For the text-containing cell, return its midpoint in [x, y] coordinate format. 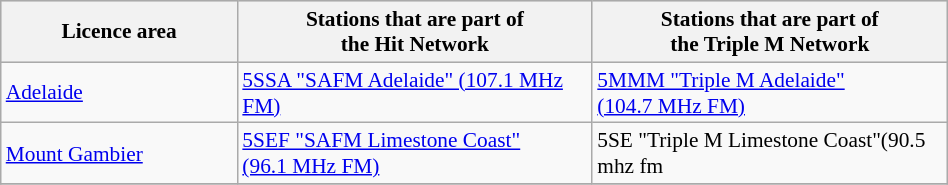
Adelaide [120, 92]
Mount Gambier [120, 154]
5SSA "SAFM Adelaide" (107.1 MHz FM) [414, 92]
5SE "Triple M Limestone Coast"(90.5 mhz fm [770, 154]
Stations that are part ofthe Hit Network [414, 32]
5MMM "Triple M Adelaide" (104.7 MHz FM) [770, 92]
Licence area [120, 32]
5SEF "SAFM Limestone Coast" (96.1 MHz FM) [414, 154]
Stations that are part ofthe Triple M Network [770, 32]
